Scan for the cell matching the given text and deliver its [X, Y] coordinate at center. 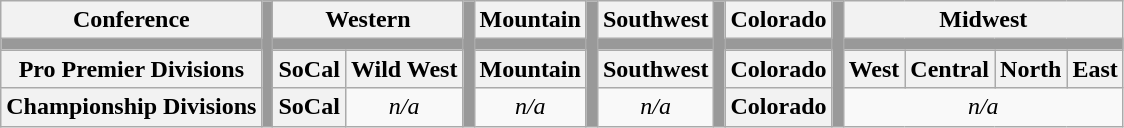
Western [368, 20]
Championship Divisions [132, 107]
Midwest [983, 20]
Wild West [404, 69]
West [874, 69]
North [1031, 69]
Conference [132, 20]
Central [950, 69]
Pro Premier Divisions [132, 69]
East [1095, 69]
